Return [X, Y] of the center of cell containing provided text 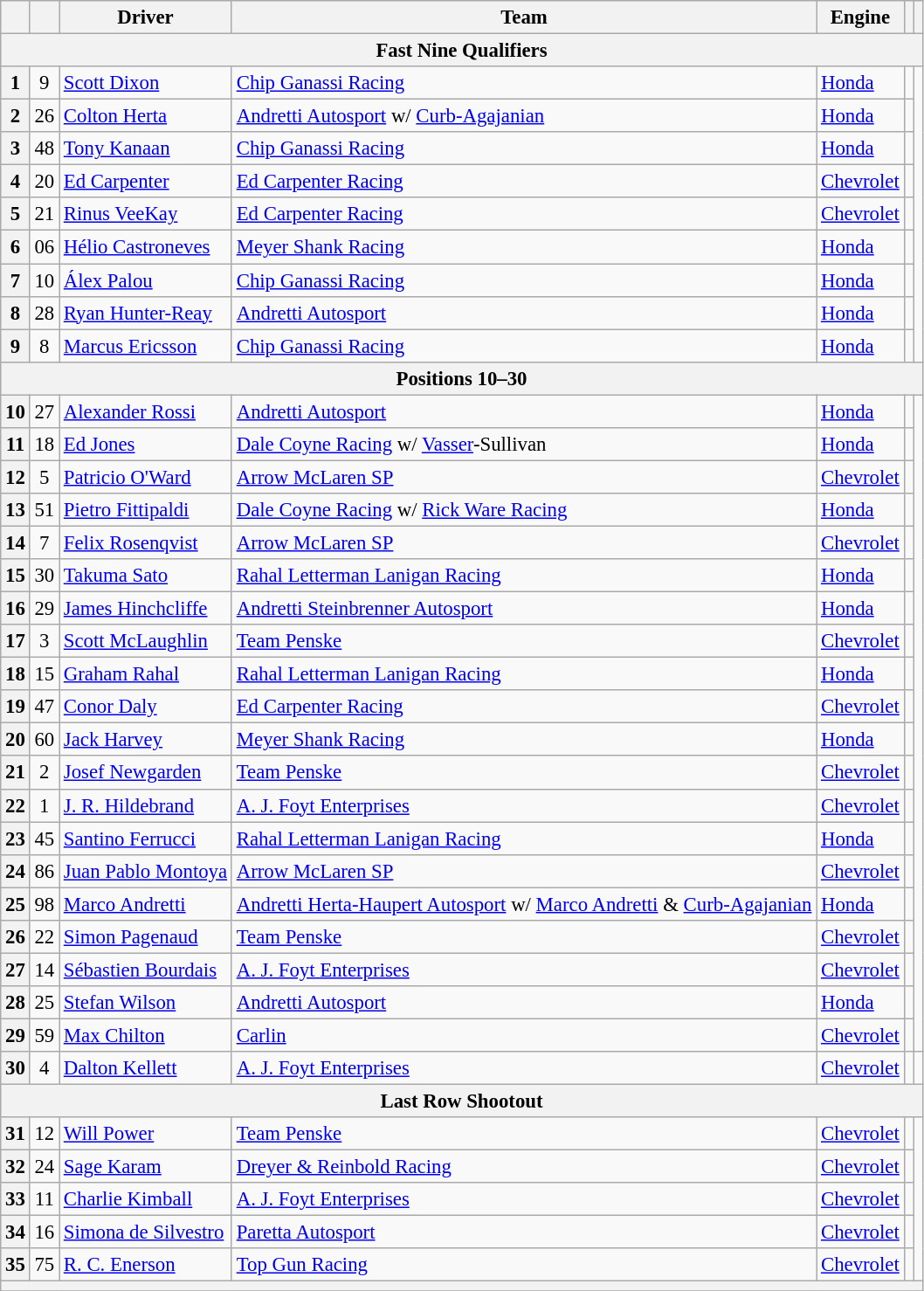
45 [44, 839]
J. R. Hildebrand [146, 805]
R. C. Enerson [146, 1266]
Simon Pagenaud [146, 937]
Alexander Rossi [146, 411]
Graham Rahal [146, 674]
Top Gun Racing [524, 1266]
Scott Dixon [146, 83]
Takuma Sato [146, 576]
Stefan Wilson [146, 1003]
Andretti Autosport w/ Curb-Agajanian [524, 116]
Dalton Kellett [146, 1068]
Dale Coyne Racing w/ Rick Ware Racing [524, 510]
06 [44, 247]
Charlie Kimball [146, 1199]
Scott McLaughlin [146, 641]
Team [524, 17]
Santino Ferrucci [146, 839]
34 [16, 1232]
Pietro Fittipaldi [146, 510]
48 [44, 148]
51 [44, 510]
Ryan Hunter-Reay [146, 313]
Sébastien Bourdais [146, 970]
19 [16, 707]
Sage Karam [146, 1167]
Álex Palou [146, 280]
6 [16, 247]
Rinus VeeKay [146, 214]
23 [16, 839]
Fast Nine Qualifiers [462, 51]
98 [44, 904]
Will Power [146, 1134]
47 [44, 707]
Marcus Ericsson [146, 346]
Felix Rosenqvist [146, 542]
Last Row Shootout [462, 1101]
13 [16, 510]
Andretti Herta-Haupert Autosport w/ Marco Andretti & Curb-Agajanian [524, 904]
Max Chilton [146, 1035]
Paretta Autosport [524, 1232]
Carlin [524, 1035]
59 [44, 1035]
Andretti Steinbrenner Autosport [524, 609]
17 [16, 641]
75 [44, 1266]
Engine [860, 17]
31 [16, 1134]
86 [44, 871]
Dale Coyne Racing w/ Vasser-Sullivan [524, 445]
Dreyer & Reinbold Racing [524, 1167]
32 [16, 1167]
Patricio O'Ward [146, 477]
Marco Andretti [146, 904]
Juan Pablo Montoya [146, 871]
Tony Kanaan [146, 148]
Simona de Silvestro [146, 1232]
Ed Carpenter [146, 182]
60 [44, 740]
Josef Newgarden [146, 773]
Hélio Castroneves [146, 247]
Ed Jones [146, 445]
Colton Herta [146, 116]
James Hinchcliffe [146, 609]
35 [16, 1266]
33 [16, 1199]
Positions 10–30 [462, 378]
Driver [146, 17]
Jack Harvey [146, 740]
Conor Daly [146, 707]
